Detect which cell encompasses the target text, then output its [X, Y] center coordinate. 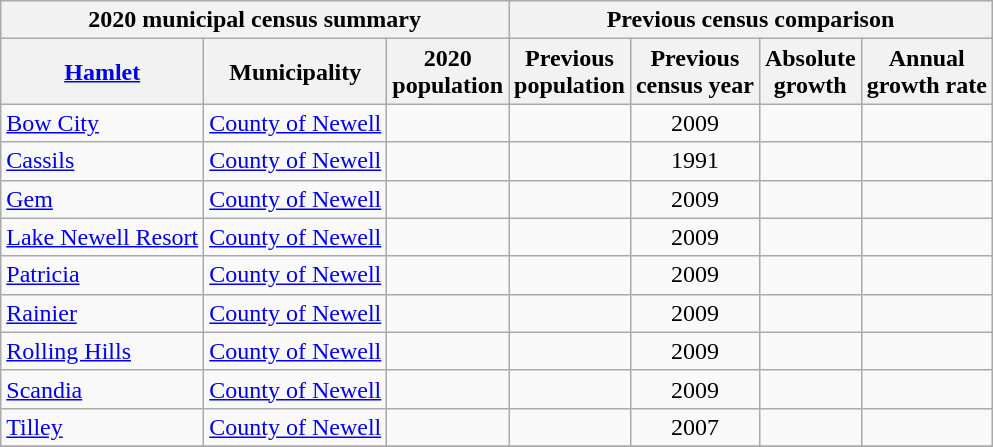
Lake Newell Resort [102, 237]
2007 [694, 427]
2020population [448, 72]
Cassils [102, 161]
Absolutegrowth [810, 72]
Gem [102, 199]
Scandia [102, 389]
2020 municipal census summary [255, 20]
Tilley [102, 427]
Rainier [102, 313]
Patricia [102, 275]
Annualgrowth rate [926, 72]
Previous census comparison [751, 20]
Bow City [102, 123]
Previouscensus year [694, 72]
Municipality [296, 72]
1991 [694, 161]
Rolling Hills [102, 351]
Previouspopulation [570, 72]
Hamlet [102, 72]
